Find where the given text appears and provide that cell's center as [x, y] coordinate. 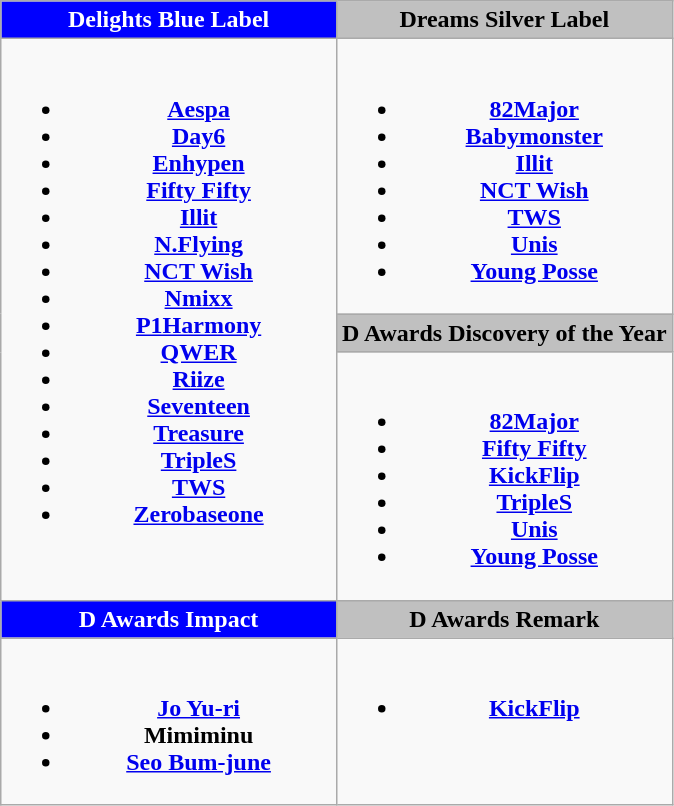
KickFlip [504, 722]
D Awards Discovery of the Year [504, 333]
AespaDay6EnhypenFifty FiftyIllitN.FlyingNCT WishNmixxP1HarmonyQWERRiizeSeventeenTreasureTripleSTWSZerobaseone [169, 320]
Jo Yu-riMimiminuSeo Bum-june [169, 722]
82MajorBabymonsterIllitNCT WishTWSUnisYoung Posse [504, 176]
D Awards Impact [169, 619]
D Awards Remark [504, 619]
Delights Blue Label [169, 20]
82MajorFifty FiftyKickFlipTripleSUnisYoung Posse [504, 476]
Dreams Silver Label [504, 20]
